From the cell containing the given text, extract its center point as [X, Y] coordinate. 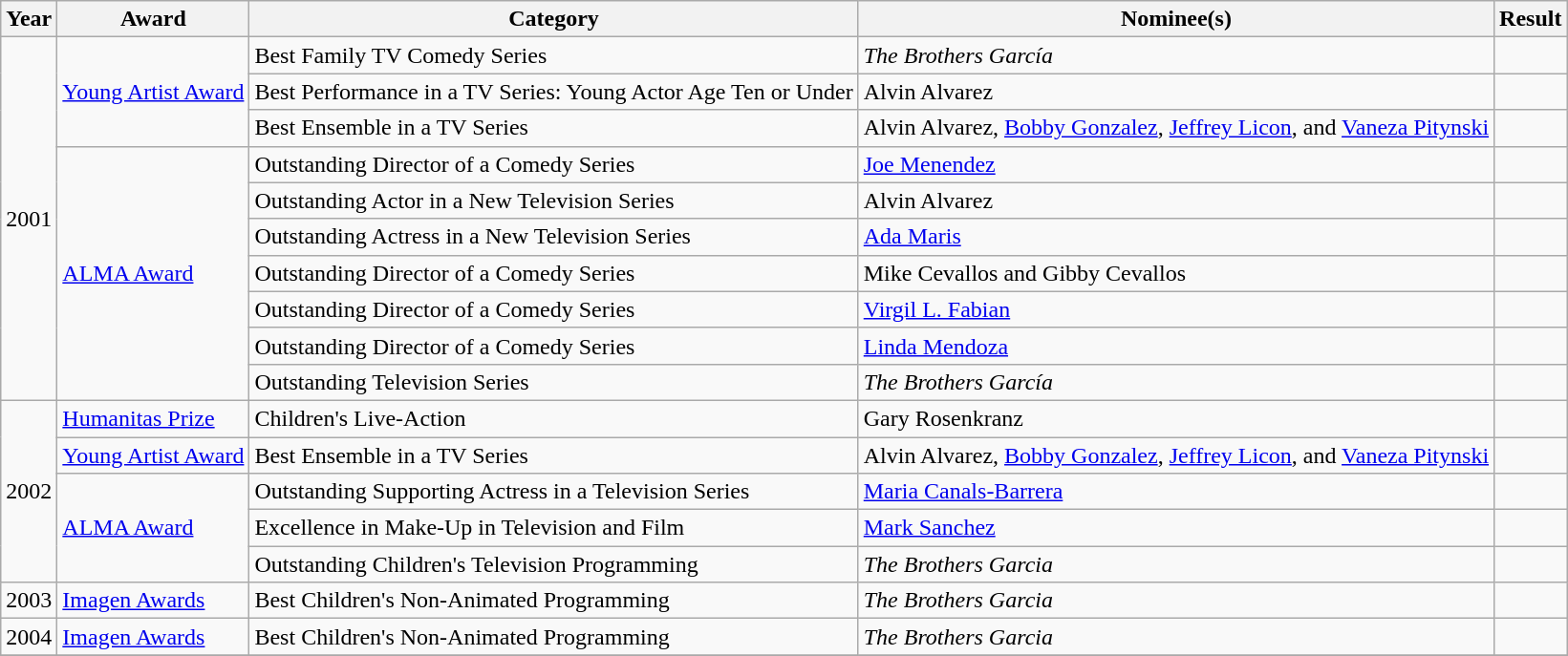
Excellence in Make-Up in Television and Film [554, 528]
Ada Maris [1175, 237]
2003 [29, 601]
Best Performance in a TV Series: Young Actor Age Ten or Under [554, 92]
Best Family TV Comedy Series [554, 55]
Nominee(s) [1175, 19]
Result [1531, 19]
2004 [29, 637]
Mike Cevallos and Gibby Cevallos [1175, 273]
Outstanding Actress in a New Television Series [554, 237]
Outstanding Children's Television Programming [554, 564]
Outstanding Television Series [554, 382]
Virgil L. Fabian [1175, 309]
Humanitas Prize [153, 418]
Award [153, 19]
Category [554, 19]
Gary Rosenkranz [1175, 418]
2001 [29, 220]
Outstanding Actor in a New Television Series [554, 201]
Mark Sanchez [1175, 528]
Year [29, 19]
Linda Mendoza [1175, 346]
Children's Live-Action [554, 418]
Outstanding Supporting Actress in a Television Series [554, 492]
Joe Menendez [1175, 164]
2002 [29, 491]
Maria Canals-Barrera [1175, 492]
